Extract the [X, Y] coordinate from the center of the cell holding the provided text.  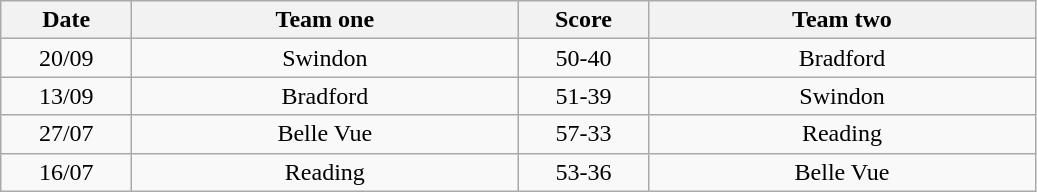
20/09 [66, 58]
13/09 [66, 96]
50-40 [584, 58]
53-36 [584, 172]
Date [66, 20]
16/07 [66, 172]
Team two [842, 20]
Team one [325, 20]
51-39 [584, 96]
57-33 [584, 134]
27/07 [66, 134]
Score [584, 20]
